Capture the cell that displays the provided text and extract its [x, y] central coordinate. 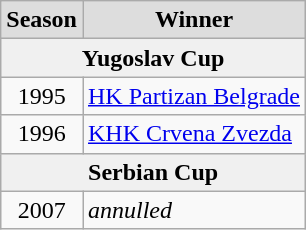
Yugoslav Cup [154, 58]
Season [42, 20]
1995 [42, 96]
1996 [42, 134]
KHK Crvena Zvezda [194, 134]
2007 [42, 210]
HK Partizan Belgrade [194, 96]
annulled [194, 210]
Winner [194, 20]
Serbian Cup [154, 172]
